For the text-containing cell, return its midpoint in (X, Y) coordinate format. 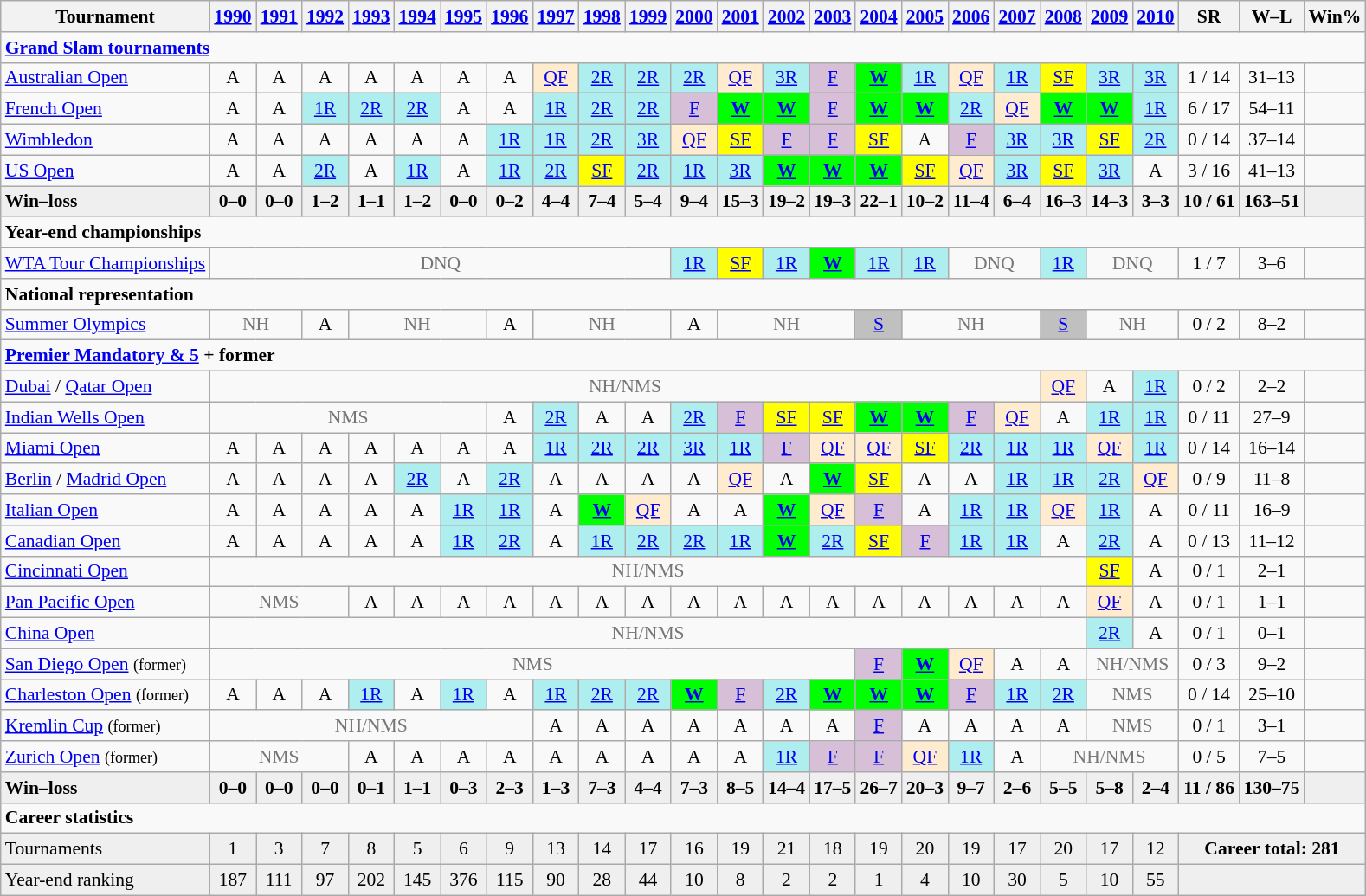
21 (786, 849)
11–8 (1273, 480)
9–4 (694, 202)
376 (464, 880)
Premier Mandatory & 5 + former (684, 356)
National representation (684, 294)
44 (648, 880)
10–2 (925, 202)
15–3 (741, 202)
31–13 (1273, 78)
54–11 (1273, 109)
2009 (1110, 16)
111 (279, 880)
27–9 (1273, 417)
5–5 (1063, 788)
6–4 (1016, 202)
2003 (833, 16)
1995 (464, 16)
19–2 (786, 202)
4 (925, 880)
Charleston Open (former) (106, 695)
13 (556, 849)
Career statistics (684, 818)
2001 (741, 16)
0 / 5 (1209, 757)
Kremlin Cup (former) (106, 726)
Zurich Open (former) (106, 757)
41–13 (1273, 171)
19–3 (833, 202)
202 (370, 880)
97 (325, 880)
Cincinnati Open (106, 571)
SR (1209, 16)
1998 (602, 16)
0–3 (464, 788)
17–5 (833, 788)
2007 (1016, 16)
9–7 (971, 788)
3–6 (1273, 263)
18 (833, 849)
28 (602, 880)
2–4 (1155, 788)
11 / 86 (1209, 788)
5–4 (648, 202)
25–10 (1273, 695)
1992 (325, 16)
3–3 (1155, 202)
16–3 (1063, 202)
16–9 (1273, 510)
WTA Tour Championships (106, 263)
22–1 (878, 202)
12 (1155, 849)
2–1 (1273, 571)
0 / 3 (1209, 664)
Tournament (106, 16)
1–3 (556, 788)
3–1 (1273, 726)
Italian Open (106, 510)
16 (694, 849)
5–8 (1110, 788)
8–2 (1273, 325)
7–5 (1273, 757)
Win% (1335, 16)
2–6 (1016, 788)
US Open (106, 171)
1994 (417, 16)
W–L (1273, 16)
Australian Open (106, 78)
Pan Pacific Open (106, 603)
1996 (509, 16)
San Diego Open (former) (106, 664)
2008 (1063, 16)
1997 (556, 16)
14 (602, 849)
163–51 (1273, 202)
0–2 (509, 202)
1 / 7 (1209, 263)
26–7 (878, 788)
6 / 17 (1209, 109)
Summer Olympics (106, 325)
10 / 61 (1209, 202)
2–2 (1273, 387)
8–5 (741, 788)
Tournaments (106, 849)
Miami Open (106, 448)
0 / 9 (1209, 480)
115 (509, 880)
7–4 (602, 202)
3 (279, 849)
3 / 16 (1209, 171)
20–3 (925, 788)
French Open (106, 109)
14–4 (786, 788)
90 (556, 880)
Dubai / Qatar Open (106, 387)
Career total: 281 (1273, 849)
Wimbledon (106, 140)
Canadian Open (106, 541)
2005 (925, 16)
2006 (971, 16)
1990 (232, 16)
1991 (279, 16)
130–75 (1273, 788)
Year-end championships (684, 233)
9–2 (1273, 664)
0 / 13 (1209, 541)
16–14 (1273, 448)
30 (1016, 880)
Year-end ranking (106, 880)
37–14 (1273, 140)
9 (509, 849)
2010 (1155, 16)
145 (417, 880)
2000 (694, 16)
14–3 (1110, 202)
Grand Slam tournaments (684, 48)
Berlin / Madrid Open (106, 480)
Indian Wells Open (106, 417)
6 (464, 849)
7 (325, 849)
1999 (648, 16)
1993 (370, 16)
2002 (786, 16)
11–4 (971, 202)
55 (1155, 880)
China Open (106, 634)
11–12 (1273, 541)
2–3 (509, 788)
1 / 14 (1209, 78)
187 (232, 880)
2004 (878, 16)
